Detect which cell encompasses the target text, then output its [X, Y] center coordinate. 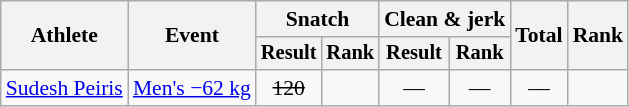
120 [289, 88]
Men's −62 kg [192, 88]
Event [192, 36]
Total [538, 36]
Sudesh Peiris [64, 88]
Clean & jerk [444, 19]
Snatch [318, 19]
Athlete [64, 36]
